Scan for the cell matching the given text and deliver its [X, Y] coordinate at center. 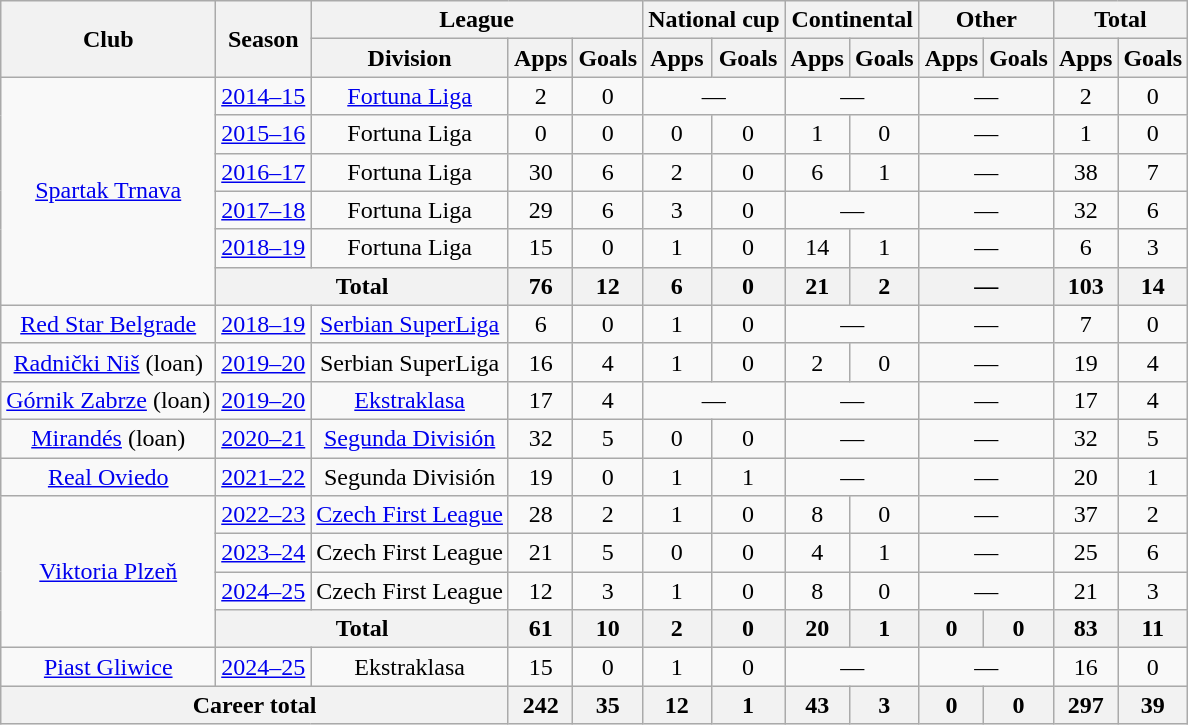
2020–21 [264, 438]
Other [986, 20]
2021–22 [264, 477]
43 [817, 705]
29 [540, 210]
Real Oviedo [108, 477]
2016–17 [264, 172]
2022–23 [264, 515]
83 [1085, 629]
Continental [852, 20]
35 [608, 705]
76 [540, 286]
2015–16 [264, 134]
2014–15 [264, 96]
Season [264, 39]
Piast Gliwice [108, 667]
61 [540, 629]
League [477, 20]
Viktoria Plzeň [108, 572]
297 [1085, 705]
2023–24 [264, 553]
Red Star Belgrade [108, 324]
10 [608, 629]
25 [1085, 553]
38 [1085, 172]
Mirandés (loan) [108, 438]
28 [540, 515]
Division [410, 58]
Spartak Trnava [108, 191]
Górnik Zabrze (loan) [108, 400]
39 [1153, 705]
37 [1085, 515]
Club [108, 39]
Radnički Niš (loan) [108, 362]
30 [540, 172]
103 [1085, 286]
242 [540, 705]
Career total [255, 705]
National cup [714, 20]
11 [1153, 629]
2017–18 [264, 210]
